Pinpoint the cell where the given text exists, returning its [X, Y] midpoint coordinate. 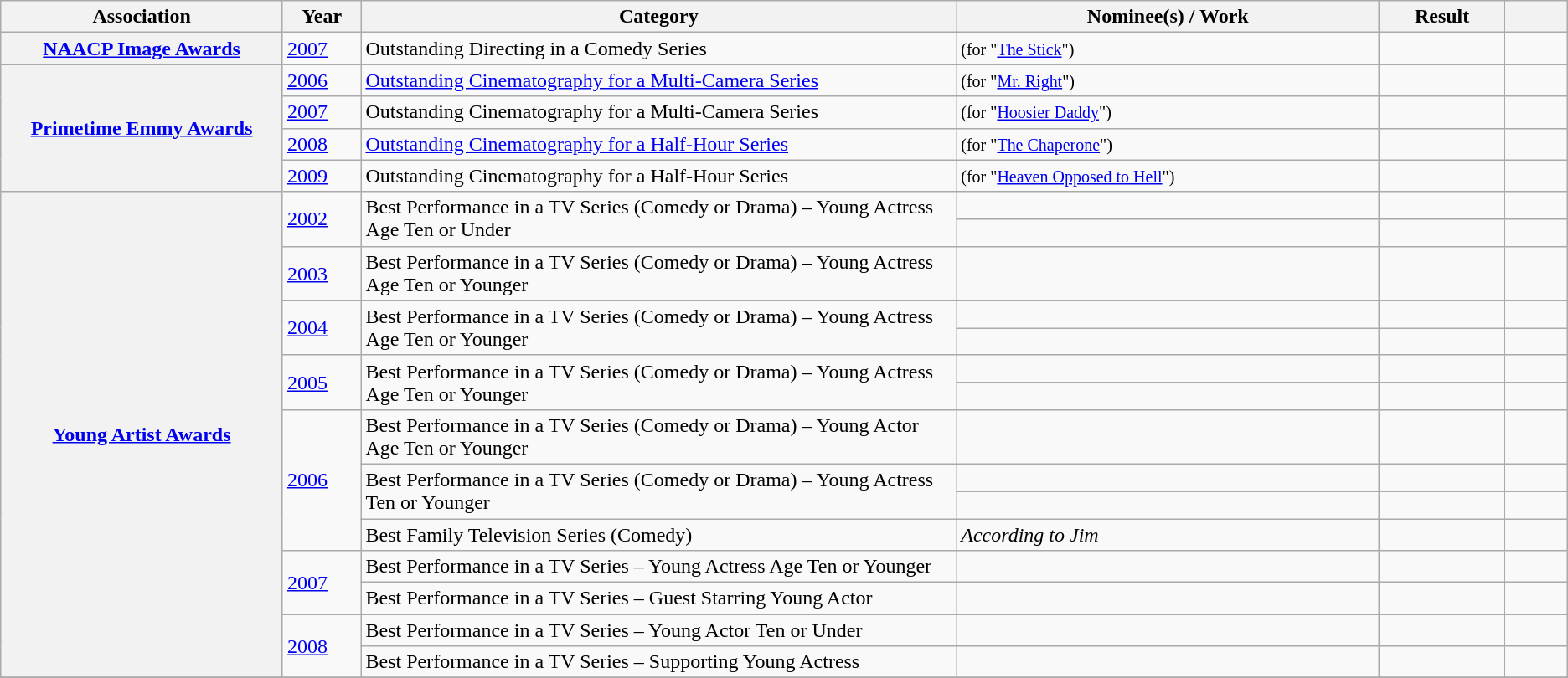
NAACP Image Awards [142, 49]
Best Family Television Series (Comedy) [658, 535]
Primetime Emmy Awards [142, 128]
2005 [322, 382]
Nominee(s) / Work [1168, 17]
Category [658, 17]
2002 [322, 219]
Best Performance in a TV Series (Comedy or Drama) – Young Actor Age Ten or Younger [658, 437]
Year [322, 17]
(for "The Stick") [1168, 49]
Best Performance in a TV Series – Supporting Young Actress [658, 662]
Best Performance in a TV Series (Comedy or Drama) – Young Actress Ten or Younger [658, 491]
Best Performance in a TV Series (Comedy or Drama) – Young Actress Age Ten or Under [658, 219]
Best Performance in a TV Series – Guest Starring Young Actor [658, 598]
Best Performance in a TV Series – Young Actress Age Ten or Younger [658, 567]
According to Jim [1168, 535]
(for "Hoosier Daddy") [1168, 112]
(for "Mr. Right") [1168, 80]
Association [142, 17]
(for "Heaven Opposed to Hell") [1168, 176]
Best Performance in a TV Series – Young Actor Ten or Under [658, 630]
(for "The Chaperone") [1168, 144]
Result [1442, 17]
2003 [322, 273]
2004 [322, 328]
Young Artist Awards [142, 435]
2009 [322, 176]
Outstanding Directing in a Comedy Series [658, 49]
